Search for the cell housing the specified text and yield its [X, Y] center coordinate. 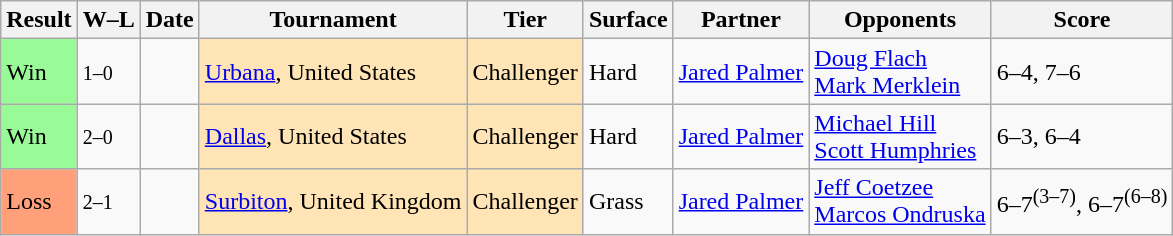
Date [170, 20]
Grass [628, 202]
Dallas, United States [333, 136]
Surface [628, 20]
Michael Hill Scott Humphries [900, 136]
6–3, 6–4 [1082, 136]
Doug Flach Mark Merklein [900, 72]
Loss [39, 202]
Score [1082, 20]
Jeff Coetzee Marcos Ondruska [900, 202]
Partner [741, 20]
Opponents [900, 20]
Surbiton, United Kingdom [333, 202]
6–4, 7–6 [1082, 72]
2–1 [108, 202]
1–0 [108, 72]
Tournament [333, 20]
Result [39, 20]
W–L [108, 20]
Tier [525, 20]
2–0 [108, 136]
Urbana, United States [333, 72]
6–7(3–7), 6–7(6–8) [1082, 202]
